Search for the cell housing the specified text and yield its (X, Y) center coordinate. 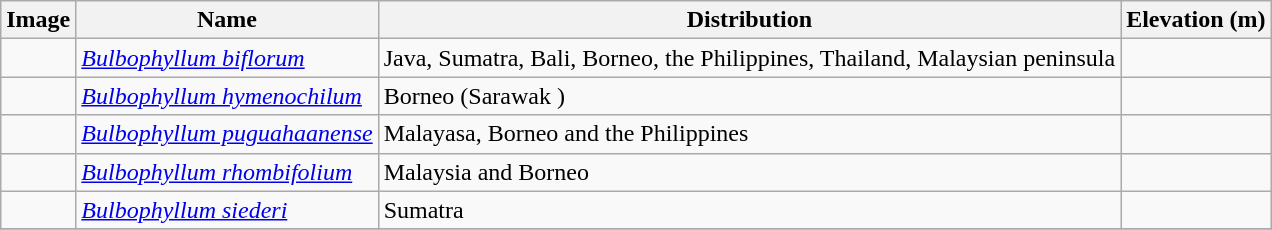
Image (38, 20)
Bulbophyllum siederi (227, 210)
Elevation (m) (1196, 20)
Malaysia and Borneo (749, 172)
Bulbophyllum rhombifolium (227, 172)
Bulbophyllum puguahaanense (227, 134)
Name (227, 20)
Distribution (749, 20)
Borneo (Sarawak ) (749, 96)
Sumatra (749, 210)
Bulbophyllum biflorum (227, 58)
Malayasa, Borneo and the Philippines (749, 134)
Bulbophyllum hymenochilum (227, 96)
Java, Sumatra, Bali, Borneo, the Philippines, Thailand, Malaysian peninsula (749, 58)
